Scan for the cell matching the given text and deliver its [x, y] coordinate at center. 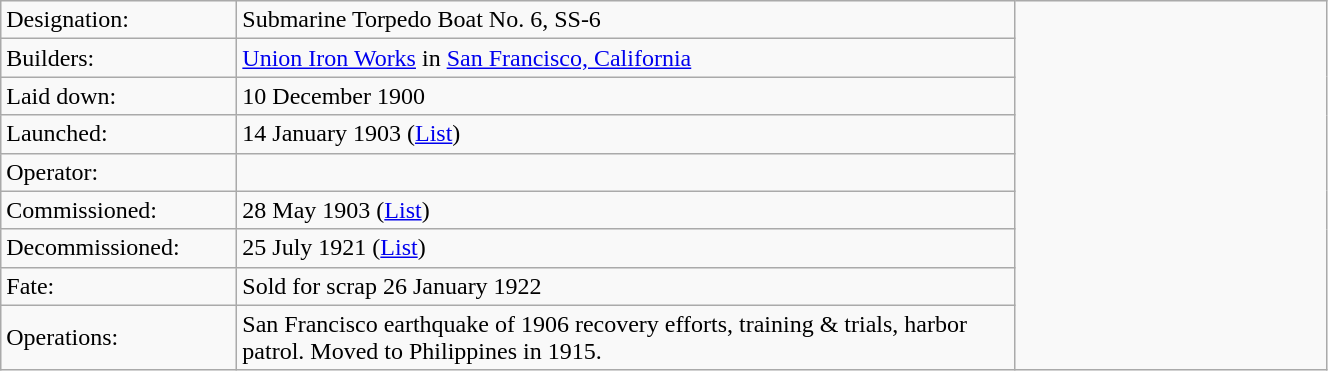
Fate: [119, 286]
14 January 1903 (List) [626, 134]
Operations: [119, 338]
Operator: [119, 172]
Builders: [119, 58]
Union Iron Works in San Francisco, California [626, 58]
Sold for scrap 26 January 1922 [626, 286]
10 December 1900 [626, 96]
28 May 1903 (List) [626, 210]
Laid down: [119, 96]
Launched: [119, 134]
San Francisco earthquake of 1906 recovery efforts, training & trials, harbor patrol. Moved to Philippines in 1915. [626, 338]
Designation: [119, 20]
25 July 1921 (List) [626, 248]
Submarine Torpedo Boat No. 6, SS-6 [626, 20]
Commissioned: [119, 210]
Decommissioned: [119, 248]
